Identify which cell holds the provided text, then report its [X, Y] central coordinate. 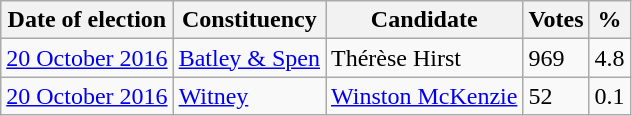
52 [556, 96]
Votes [556, 20]
Witney [249, 96]
Thérèse Hirst [424, 58]
4.8 [610, 58]
% [610, 20]
Date of election [87, 20]
Winston McKenzie [424, 96]
969 [556, 58]
Candidate [424, 20]
Batley & Spen [249, 58]
0.1 [610, 96]
Constituency [249, 20]
